Determine the [x, y] coordinate at the center of the cell enclosing the given text.  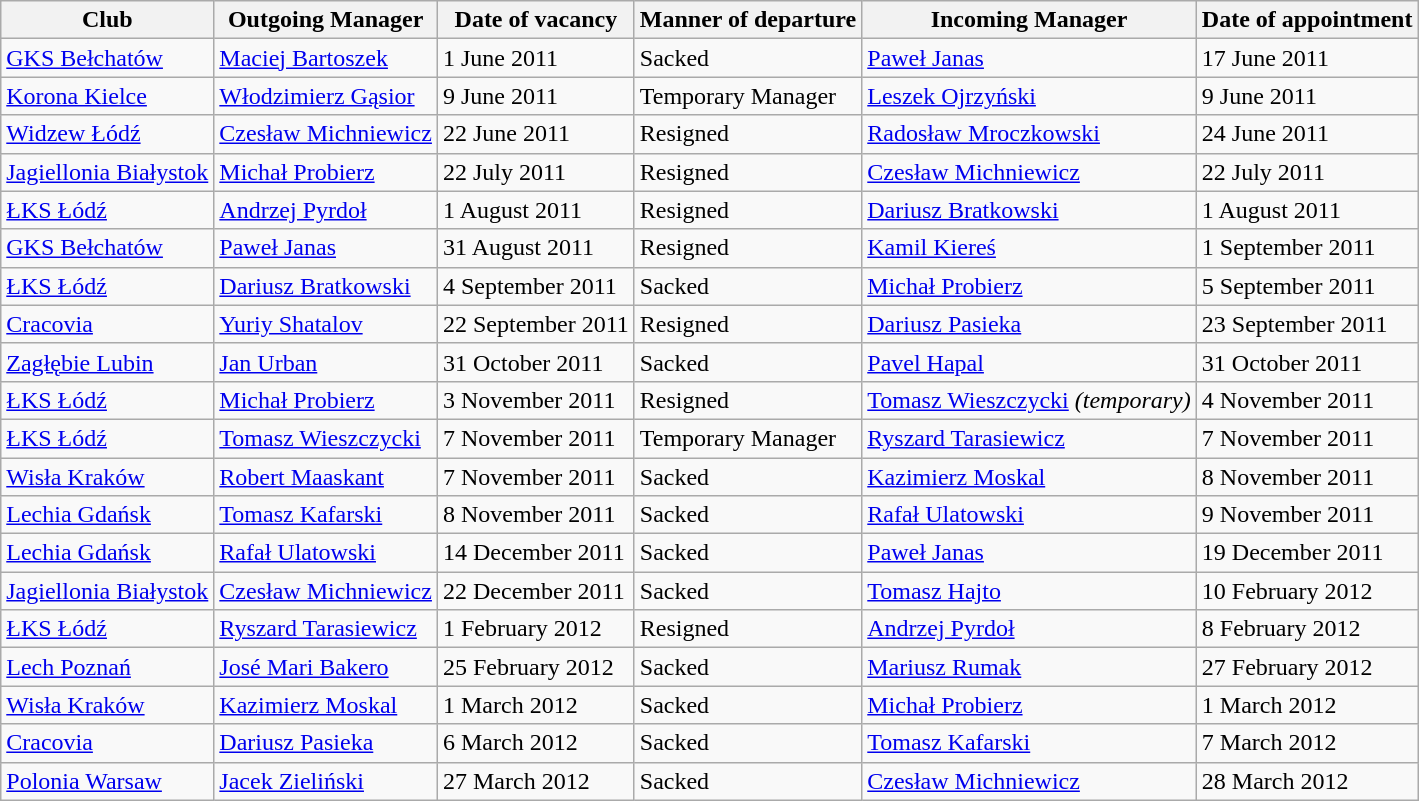
Zagłębie Lubin [108, 362]
Mariusz Rumak [1030, 667]
Radosław Mroczkowski [1030, 134]
1 February 2012 [536, 629]
Kamil Kiereś [1030, 248]
Włodzimierz Gąsior [326, 96]
31 August 2011 [536, 248]
Tomasz Hajto [1030, 591]
Maciej Bartoszek [326, 58]
25 February 2012 [536, 667]
4 September 2011 [536, 286]
Lech Poznań [108, 667]
Korona Kielce [108, 96]
9 November 2011 [1307, 515]
28 March 2012 [1307, 781]
Yuriy Shatalov [326, 324]
22 September 2011 [536, 324]
Pavel Hapal [1030, 362]
24 June 2011 [1307, 134]
José Mari Bakero [326, 667]
Club [108, 20]
6 March 2012 [536, 743]
Tomasz Wieszczycki [326, 438]
22 December 2011 [536, 591]
27 February 2012 [1307, 667]
Incoming Manager [1030, 20]
8 February 2012 [1307, 629]
Date of vacancy [536, 20]
4 November 2011 [1307, 400]
27 March 2012 [536, 781]
Widzew Łódź [108, 134]
Manner of departure [748, 20]
7 March 2012 [1307, 743]
5 September 2011 [1307, 286]
10 February 2012 [1307, 591]
Leszek Ojrzyński [1030, 96]
1 June 2011 [536, 58]
Polonia Warsaw [108, 781]
Date of appointment [1307, 20]
Robert Maaskant [326, 477]
19 December 2011 [1307, 553]
Jan Urban [326, 362]
Outgoing Manager [326, 20]
22 June 2011 [536, 134]
3 November 2011 [536, 400]
23 September 2011 [1307, 324]
17 June 2011 [1307, 58]
Tomasz Wieszczycki (temporary) [1030, 400]
1 September 2011 [1307, 248]
14 December 2011 [536, 553]
Jacek Zieliński [326, 781]
